Provide the [x, y] coordinate of the cell's center where the given text is located.  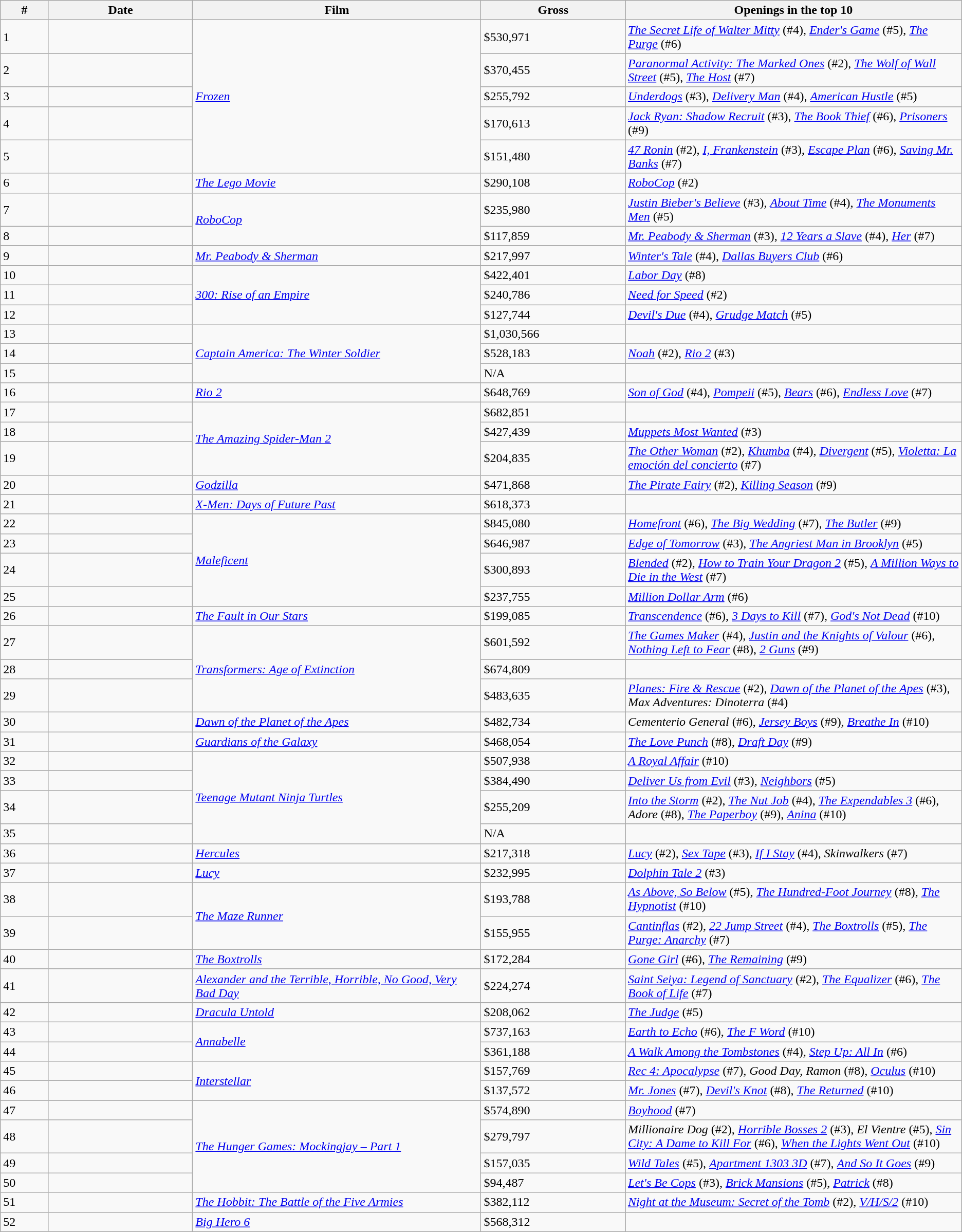
Deliver Us from Evil (#3), Neighbors (#5) [793, 781]
Homefront (#6), The Big Wedding (#7), The Butler (#9) [793, 524]
$361,188 [553, 1051]
Muppets Most Wanted (#3) [793, 432]
The Hunger Games: Mockingjay – Part 1 [337, 1146]
Big Hero 6 [337, 1222]
$427,439 [553, 432]
Million Dollar Arm (#6) [793, 596]
The Judge (#5) [793, 1012]
Millionaire Dog (#2), Horrible Bosses 2 (#3), El Vientre (#5), Sin City: A Dame to Kill For (#6), When the Lights Went Out (#10) [793, 1137]
Hercules [337, 853]
$137,572 [553, 1091]
Gross [553, 10]
The Amazing Spider-Man 2 [337, 439]
Dracula Untold [337, 1012]
2 [25, 70]
Winter's Tale (#4), Dallas Buyers Club (#6) [793, 255]
Alexander and the Terrible, Horrible, No Good, Very Bad Day [337, 986]
34 [25, 807]
Teenage Mutant Ninja Turtles [337, 798]
Need for Speed (#2) [793, 295]
$255,792 [553, 97]
5 [25, 156]
31 [25, 742]
RoboCop (#2) [793, 183]
48 [25, 1137]
16 [25, 393]
$483,635 [553, 696]
$300,893 [553, 569]
RoboCop [337, 219]
The Love Punch (#8), Draft Day (#9) [793, 742]
36 [25, 853]
$1,030,566 [553, 334]
$155,955 [553, 932]
Lucy [337, 873]
$193,788 [553, 899]
Rec 4: Apocalypse (#7), Good Day, Ramon (#8), Oculus (#10) [793, 1071]
Dolphin Tale 2 (#3) [793, 873]
The Maze Runner [337, 916]
# [25, 10]
$217,997 [553, 255]
The Fault in Our Stars [337, 616]
41 [25, 986]
Lucy (#2), Sex Tape (#3), If I Stay (#4), Skinwalkers (#7) [793, 853]
47 Ronin (#2), I, Frankenstein (#3), Escape Plan (#6), Saving Mr. Banks (#7) [793, 156]
15 [25, 373]
$199,085 [553, 616]
A Royal Affair (#10) [793, 761]
$127,744 [553, 314]
20 [25, 485]
Devil's Due (#4), Grudge Match (#5) [793, 314]
$117,859 [553, 236]
$235,980 [553, 210]
Gone Girl (#6), The Remaining (#9) [793, 959]
32 [25, 761]
Interstellar [337, 1081]
37 [25, 873]
The Other Woman (#2), Khumba (#4), Divergent (#5), Violetta: La emoción del concierto (#7) [793, 458]
The Boxtrolls [337, 959]
$240,786 [553, 295]
$384,490 [553, 781]
18 [25, 432]
Earth to Echo (#6), The F Word (#10) [793, 1032]
12 [25, 314]
Guardians of the Galaxy [337, 742]
27 [25, 642]
$172,284 [553, 959]
$279,797 [553, 1137]
As Above, So Below (#5), The Hundred-Foot Journey (#8), The Hypnotist (#10) [793, 899]
$507,938 [553, 761]
Dawn of the Planet of the Apes [337, 722]
Let's Be Cops (#3), Brick Mansions (#5), Patrick (#8) [793, 1183]
$224,274 [553, 986]
49 [25, 1163]
Annabelle [337, 1041]
43 [25, 1032]
Transcendence (#6), 3 Days to Kill (#7), God's Not Dead (#10) [793, 616]
$232,995 [553, 873]
Paranormal Activity: The Marked Ones (#2), The Wolf of Wall Street (#5), The Host (#7) [793, 70]
X-Men: Days of Future Past [337, 504]
1 [25, 37]
$674,809 [553, 669]
$568,312 [553, 1222]
44 [25, 1051]
14 [25, 354]
3 [25, 97]
Wild Tales (#5), Apartment 1303 3D (#7), And So It Goes (#9) [793, 1163]
The Lego Movie [337, 183]
29 [25, 696]
Rio 2 [337, 393]
$208,062 [553, 1012]
$382,112 [553, 1202]
25 [25, 596]
50 [25, 1183]
24 [25, 569]
35 [25, 834]
$648,769 [553, 393]
22 [25, 524]
30 [25, 722]
39 [25, 932]
Son of God (#4), Pompeii (#5), Bears (#6), Endless Love (#7) [793, 393]
Boyhood (#7) [793, 1110]
Mr. Peabody & Sherman [337, 255]
$737,163 [553, 1032]
9 [25, 255]
$217,318 [553, 853]
$151,480 [553, 156]
Cementerio General (#6), Jersey Boys (#9), Breathe In (#10) [793, 722]
Noah (#2), Rio 2 (#3) [793, 354]
Saint Seiya: Legend of Sanctuary (#2), The Equalizer (#6), The Book of Life (#7) [793, 986]
$157,769 [553, 1071]
8 [25, 236]
Blended (#2), How to Train Your Dragon 2 (#5), A Million Ways to Die in the West (#7) [793, 569]
21 [25, 504]
28 [25, 669]
26 [25, 616]
$157,035 [553, 1163]
Mr. Peabody & Sherman (#3), 12 Years a Slave (#4), Her (#7) [793, 236]
The Games Maker (#4), Justin and the Knights of Valour (#6), Nothing Left to Fear (#8), 2 Guns (#9) [793, 642]
13 [25, 334]
Underdogs (#3), Delivery Man (#4), American Hustle (#5) [793, 97]
33 [25, 781]
The Hobbit: The Battle of the Five Armies [337, 1202]
$682,851 [553, 412]
11 [25, 295]
Mr. Jones (#7), Devil's Knot (#8), The Returned (#10) [793, 1091]
$601,592 [553, 642]
42 [25, 1012]
Justin Bieber's Believe (#3), About Time (#4), The Monuments Men (#5) [793, 210]
$845,080 [553, 524]
17 [25, 412]
$528,183 [553, 354]
A Walk Among the Tombstones (#4), Step Up: All In (#6) [793, 1051]
7 [25, 210]
The Pirate Fairy (#2), Killing Season (#9) [793, 485]
$530,971 [553, 37]
Film [337, 10]
6 [25, 183]
$237,755 [553, 596]
Jack Ryan: Shadow Recruit (#3), The Book Thief (#6), Prisoners (#9) [793, 123]
40 [25, 959]
$471,868 [553, 485]
$370,455 [553, 70]
Planes: Fire & Rescue (#2), Dawn of the Planet of the Apes (#3), Max Adventures: Dinoterra (#4) [793, 696]
23 [25, 543]
300: Rise of an Empire [337, 295]
Frozen [337, 97]
Maleficent [337, 560]
Labor Day (#8) [793, 275]
51 [25, 1202]
$468,054 [553, 742]
$94,487 [553, 1183]
19 [25, 458]
$618,373 [553, 504]
$255,209 [553, 807]
Openings in the top 10 [793, 10]
47 [25, 1110]
$574,890 [553, 1110]
Godzilla [337, 485]
$204,835 [553, 458]
$422,401 [553, 275]
The Secret Life of Walter Mitty (#4), Ender's Game (#5), The Purge (#6) [793, 37]
Date [120, 10]
Captain America: The Winter Soldier [337, 354]
$170,613 [553, 123]
52 [25, 1222]
$646,987 [553, 543]
Transformers: Age of Extinction [337, 669]
Cantinflas (#2), 22 Jump Street (#4), The Boxtrolls (#5), The Purge: Anarchy (#7) [793, 932]
45 [25, 1071]
Night at the Museum: Secret of the Tomb (#2), V/H/S/2 (#10) [793, 1202]
Edge of Tomorrow (#3), The Angriest Man in Brooklyn (#5) [793, 543]
38 [25, 899]
10 [25, 275]
Into the Storm (#2), The Nut Job (#4), The Expendables 3 (#6), Adore (#8), The Paperboy (#9), Anina (#10) [793, 807]
$290,108 [553, 183]
4 [25, 123]
$482,734 [553, 722]
46 [25, 1091]
